For the text-containing cell, return its midpoint in [X, Y] coordinate format. 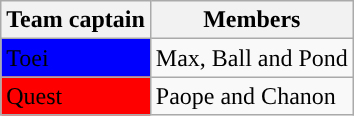
Team captain [76, 20]
Members [252, 20]
Toei [76, 58]
Max, Ball and Pond [252, 58]
Quest [76, 96]
Paope and Chanon [252, 96]
